Determine the [x, y] coordinate at the center of the cell enclosing the given text.  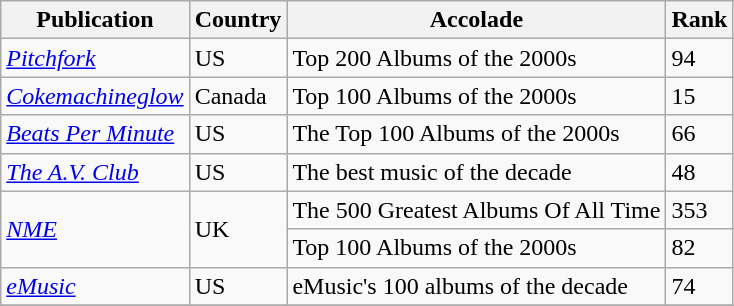
353 [700, 210]
Cokemachineglow [95, 96]
Accolade [476, 20]
The A.V. Club [95, 172]
eMusic [95, 286]
NME [95, 229]
48 [700, 172]
Publication [95, 20]
Rank [700, 20]
15 [700, 96]
Pitchfork [95, 58]
Country [238, 20]
The 500 Greatest Albums Of All Time [476, 210]
82 [700, 248]
The best music of the decade [476, 172]
66 [700, 134]
94 [700, 58]
Beats Per Minute [95, 134]
eMusic's 100 albums of the decade [476, 286]
The Top 100 Albums of the 2000s [476, 134]
Top 200 Albums of the 2000s [476, 58]
Canada [238, 96]
74 [700, 286]
UK [238, 229]
